Detect which cell encompasses the target text, then output its [X, Y] center coordinate. 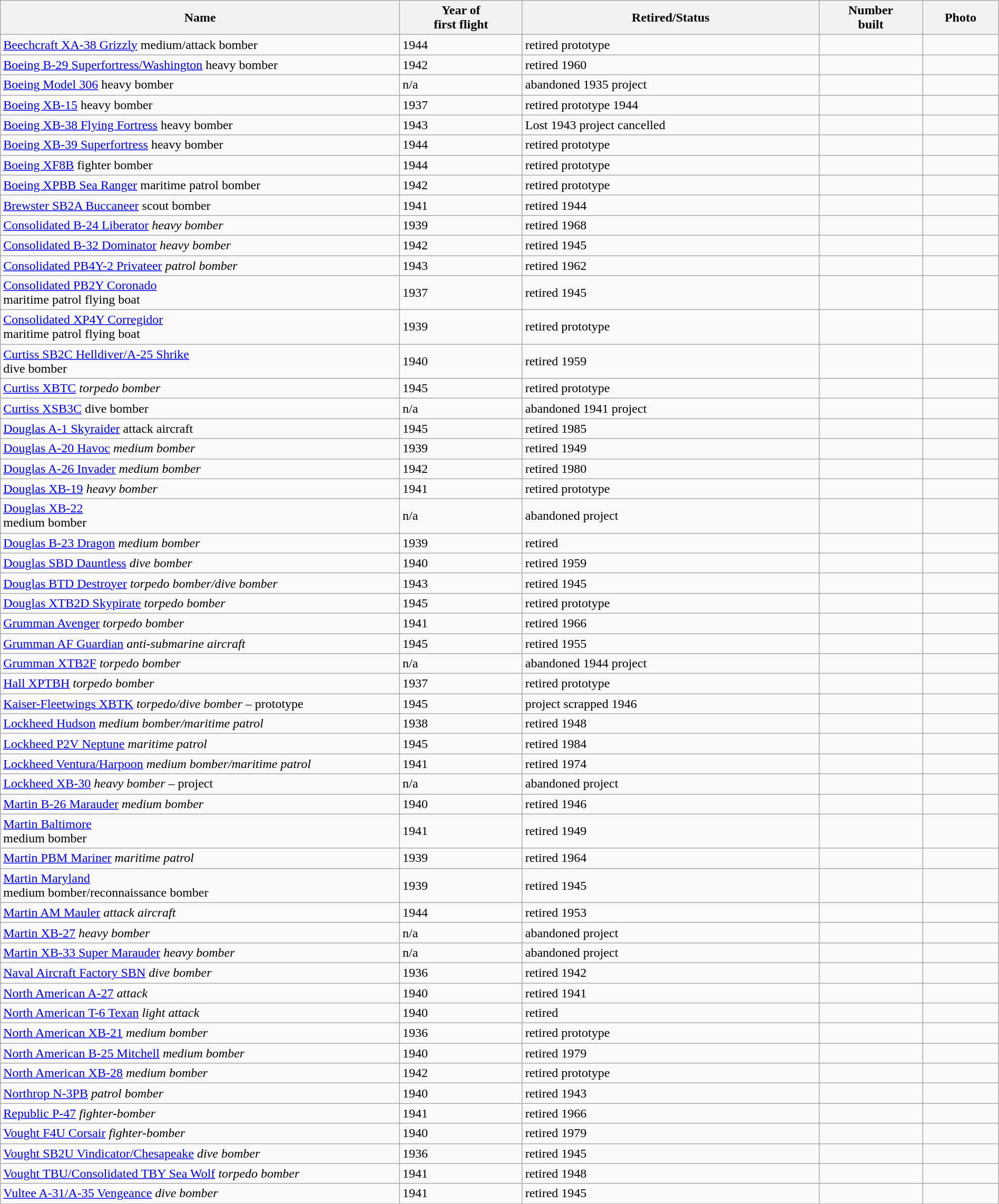
Hall XPTBH torpedo bomber [200, 684]
Douglas BTD Destroyer torpedo bomber/dive bomber [200, 583]
Vought SB2U Vindicator/Chesapeake dive bomber [200, 1153]
North American XB-21 medium bomber [200, 1033]
Curtiss XSB3C dive bomber [200, 409]
retired 1968 [670, 225]
retired 1942 [670, 973]
Douglas XB-19 heavy bomber [200, 489]
Boeing XB-15 heavy bomber [200, 105]
Martin Maryland medium bomber/reconnaissance bomber [200, 886]
Consolidated XP4Y Corregidor maritime patrol flying boat [200, 327]
Curtiss XBTC torpedo bomber [200, 389]
project scrapped 1946 [670, 704]
retired 1962 [670, 265]
Beechcraft XA-38 Grizzly medium/attack bomber [200, 45]
Boeing XF8B fighter bomber [200, 165]
Boeing XB-39 Superfortress heavy bomber [200, 145]
North American T-6 Texan light attack [200, 1013]
Year offirst flight [462, 18]
abandoned 1941 project [670, 409]
Consolidated B-32 Dominator heavy bomber [200, 245]
abandoned 1935 project [670, 85]
Lockheed P2V Neptune maritime patrol [200, 744]
Retired/Status [670, 18]
Douglas A-20 Havoc medium bomber [200, 449]
retired 1941 [670, 993]
Consolidated PB4Y-2 Privateer patrol bomber [200, 265]
Vought TBU/Consolidated TBY Sea Wolf torpedo bomber [200, 1173]
North American XB-28 medium bomber [200, 1073]
Douglas XTB2D Skypirate torpedo bomber [200, 603]
Boeing XB-38 Flying Fortress heavy bomber [200, 125]
Martin XB-33 Super Marauder heavy bomber [200, 953]
Lost 1943 project cancelled [670, 125]
retired 1953 [670, 912]
Martin B-26 Marauder medium bomber [200, 804]
Boeing Model 306 heavy bomber [200, 85]
retired 1960 [670, 65]
Vultee A-31/A-35 Vengeance dive bomber [200, 1193]
Douglas SBD Dauntless dive bomber [200, 563]
Martin XB-27 heavy bomber [200, 933]
Vought F4U Corsair fighter-bomber [200, 1133]
retired 1946 [670, 804]
Name [200, 18]
Martin PBM Mariner maritime patrol [200, 858]
Lockheed Ventura/Harpoon medium bomber/maritime patrol [200, 764]
retired prototype 1944 [670, 105]
Photo [961, 18]
Douglas XB-22 medium bomber [200, 516]
Consolidated PB2Y Coronado maritime patrol flying boat [200, 293]
1938 [462, 724]
retired 1974 [670, 764]
retired 1985 [670, 429]
Boeing B-29 Superfortress/Washington heavy bomber [200, 65]
Consolidated B-24 Liberator heavy bomber [200, 225]
retired 1980 [670, 469]
Brewster SB2A Buccaneer scout bomber [200, 205]
North American A-27 attack [200, 993]
Naval Aircraft Factory SBN dive bomber [200, 973]
Martin AM Mauler attack aircraft [200, 912]
Boeing XPBB Sea Ranger maritime patrol bomber [200, 185]
Curtiss SB2C Helldiver/A-25 Shrike dive bomber [200, 362]
Grumman AF Guardian anti-submarine aircraft [200, 644]
abandoned 1944 project [670, 664]
Grumman XTB2F torpedo bomber [200, 664]
Douglas A-1 Skyraider attack aircraft [200, 429]
Lockheed XB-30 heavy bomber – project [200, 784]
retired 1943 [670, 1093]
Northrop N-3PB patrol bomber [200, 1093]
Numberbuilt [871, 18]
Martin Baltimore medium bomber [200, 831]
North American B-25 Mitchell medium bomber [200, 1053]
retired 1944 [670, 205]
Grumman Avenger torpedo bomber [200, 623]
retired 1955 [670, 644]
retired 1964 [670, 858]
Lockheed Hudson medium bomber/maritime patrol [200, 724]
Republic P-47 fighter-bomber [200, 1113]
Douglas B-23 Dragon medium bomber [200, 543]
Douglas A-26 Invader medium bomber [200, 469]
retired 1984 [670, 744]
Kaiser-Fleetwings XBTK torpedo/dive bomber – prototype [200, 704]
